For the text-containing cell, return its midpoint in (X, Y) coordinate format. 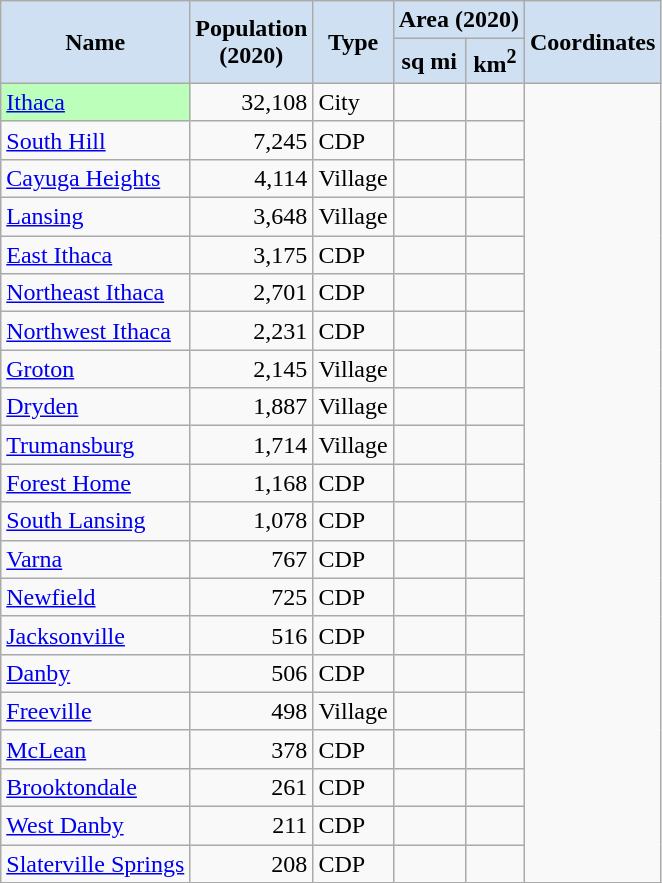
East Ithaca (96, 255)
Cayuga Heights (96, 178)
1,714 (252, 445)
3,648 (252, 217)
Brooktondale (96, 787)
498 (252, 711)
Northwest Ithaca (96, 331)
Jacksonville (96, 635)
261 (252, 787)
South Hill (96, 140)
Newfield (96, 597)
Lansing (96, 217)
Ithaca (96, 102)
km2 (494, 62)
West Danby (96, 826)
Varna (96, 559)
Northeast Ithaca (96, 293)
Area (2020) (458, 20)
Name (96, 42)
1,168 (252, 483)
Freeville (96, 711)
211 (252, 826)
Type (353, 42)
Forest Home (96, 483)
McLean (96, 749)
506 (252, 673)
2,701 (252, 293)
Population(2020) (252, 42)
Trumansburg (96, 445)
2,231 (252, 331)
Dryden (96, 407)
208 (252, 864)
Danby (96, 673)
sq mi (429, 62)
32,108 (252, 102)
7,245 (252, 140)
Coordinates (592, 42)
3,175 (252, 255)
4,114 (252, 178)
767 (252, 559)
1,887 (252, 407)
516 (252, 635)
Slaterville Springs (96, 864)
City (353, 102)
378 (252, 749)
South Lansing (96, 521)
Groton (96, 369)
725 (252, 597)
1,078 (252, 521)
2,145 (252, 369)
